From the cell containing the given text, extract its center point as (X, Y) coordinate. 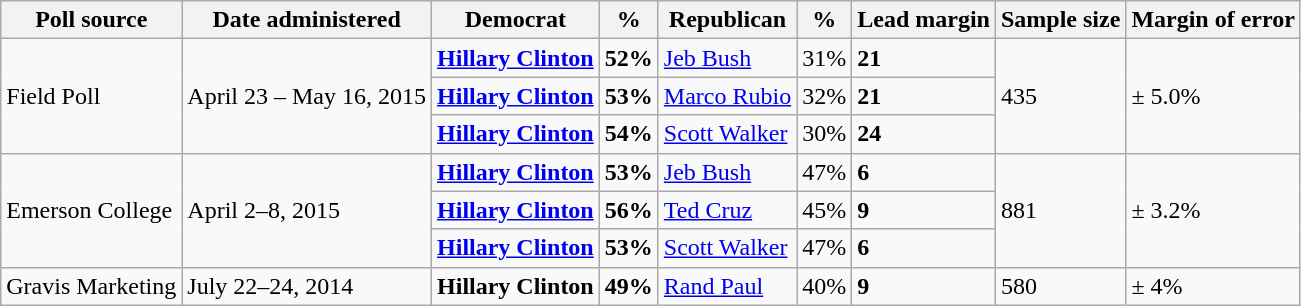
52% (628, 58)
Date administered (307, 20)
435 (1060, 96)
Rand Paul (727, 286)
Margin of error (1214, 20)
Ted Cruz (727, 210)
± 3.2% (1214, 210)
July 22–24, 2014 (307, 286)
Republican (727, 20)
Poll source (92, 20)
881 (1060, 210)
31% (824, 58)
54% (628, 134)
40% (824, 286)
580 (1060, 286)
30% (824, 134)
Emerson College (92, 210)
April 2–8, 2015 (307, 210)
Lead margin (924, 20)
49% (628, 286)
45% (824, 210)
24 (924, 134)
Gravis Marketing (92, 286)
April 23 – May 16, 2015 (307, 96)
± 5.0% (1214, 96)
± 4% (1214, 286)
Field Poll (92, 96)
Democrat (516, 20)
Marco Rubio (727, 96)
56% (628, 210)
Sample size (1060, 20)
32% (824, 96)
